Search for the cell housing the specified text and yield its [X, Y] center coordinate. 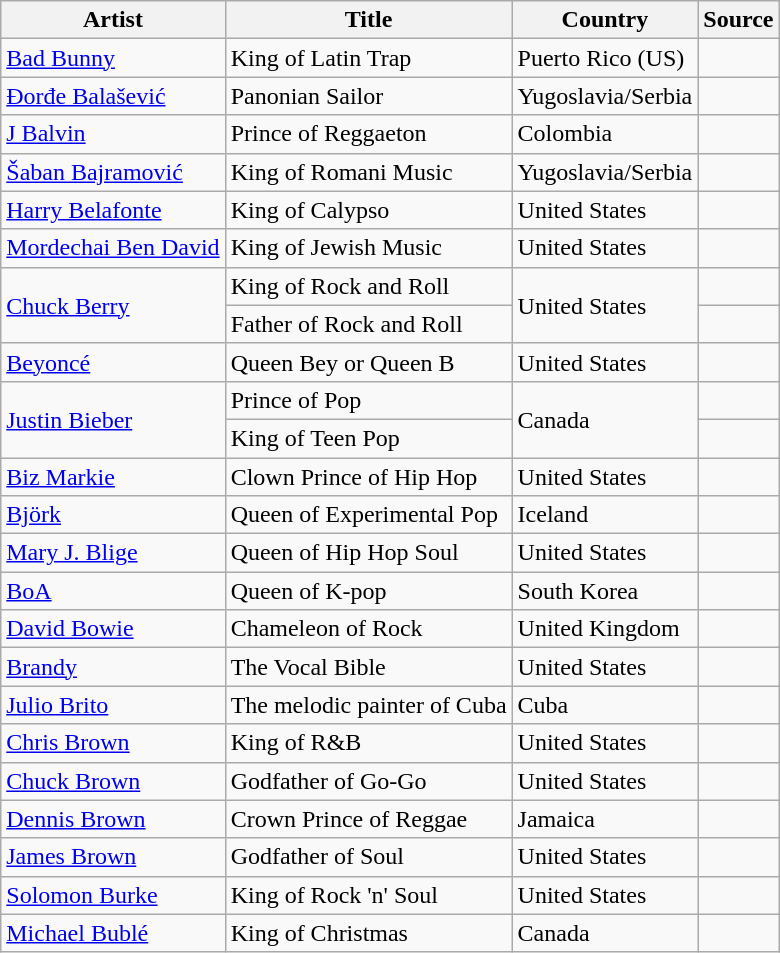
Father of Rock and Roll [368, 324]
King of Christmas [368, 933]
Source [738, 20]
Mary J. Blige [113, 553]
James Brown [113, 857]
King of R&B [368, 743]
Queen of K-pop [368, 591]
Michael Bublé [113, 933]
Biz Markie [113, 477]
Country [605, 20]
Colombia [605, 134]
King of Latin Trap [368, 58]
Brandy [113, 667]
J Balvin [113, 134]
King of Rock and Roll [368, 286]
Beyoncé [113, 362]
King of Romani Music [368, 172]
Chuck Brown [113, 781]
Björk [113, 515]
Puerto Rico (US) [605, 58]
Jamaica [605, 819]
Julio Brito [113, 705]
Đorđe Balašević [113, 96]
Iceland [605, 515]
Prince of Reggaeton [368, 134]
King of Jewish Music [368, 248]
United Kingdom [605, 629]
BoA [113, 591]
David Bowie [113, 629]
King of Calypso [368, 210]
Queen of Experimental Pop [368, 515]
Chuck Berry [113, 305]
Harry Belafonte [113, 210]
Chameleon of Rock [368, 629]
Queen of Hip Hop Soul [368, 553]
Clown Prince of Hip Hop [368, 477]
The melodic painter of Cuba [368, 705]
Godfather of Soul [368, 857]
Bad Bunny [113, 58]
The Vocal Bible [368, 667]
Queen Bey or Queen B [368, 362]
Chris Brown [113, 743]
Mordechai Ben David [113, 248]
Godfather of Go-Go [368, 781]
Panonian Sailor [368, 96]
Dennis Brown [113, 819]
South Korea [605, 591]
Title [368, 20]
Artist [113, 20]
King of Teen Pop [368, 438]
Cuba [605, 705]
Solomon Burke [113, 895]
Šaban Bajramović [113, 172]
Justin Bieber [113, 419]
Prince of Pop [368, 400]
Crown Prince of Reggae [368, 819]
King of Rock 'n' Soul [368, 895]
